Return the (x, y) coordinate for the center point of the cell that contains the specified text.  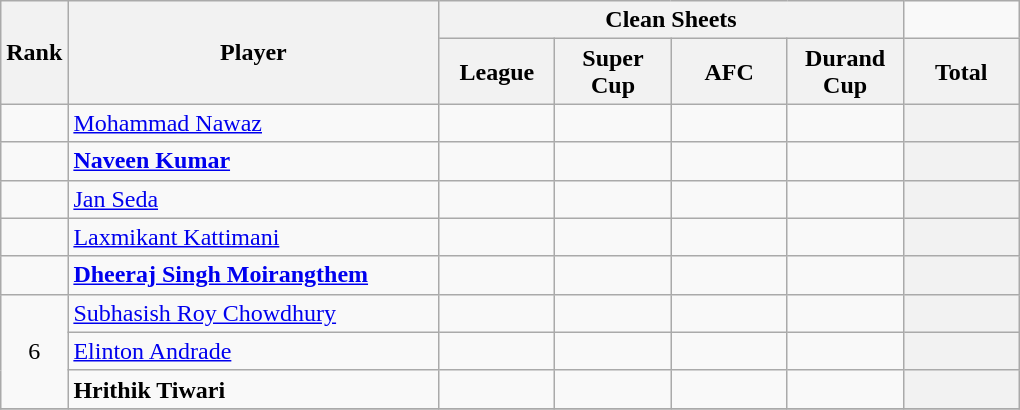
Total (961, 72)
Naveen Kumar (254, 161)
Subhasish Roy Chowdhury (254, 313)
Super Cup (613, 72)
Hrithik Tiwari (254, 389)
Dheeraj Singh Moirangthem (254, 275)
AFC (729, 72)
6 (34, 351)
Durand Cup (845, 72)
Player (254, 52)
Jan Seda (254, 199)
Elinton Andrade (254, 351)
Mohammad Nawaz (254, 123)
Rank (34, 52)
Laxmikant Kattimani (254, 237)
League (497, 72)
Clean Sheets (671, 20)
